Extract the (X, Y) coordinate from the center of the cell holding the provided text.  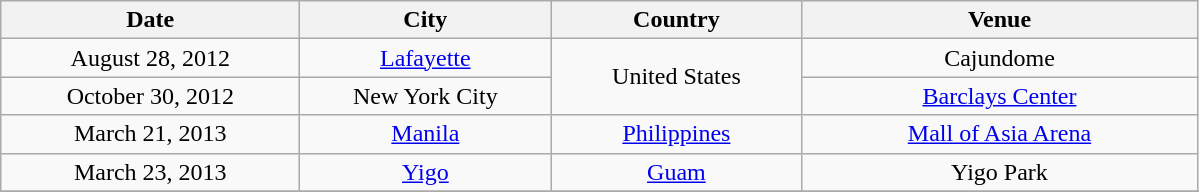
October 30, 2012 (150, 96)
Date (150, 20)
Philippines (676, 134)
Yigo (426, 172)
City (426, 20)
Mall of Asia Arena (1000, 134)
Manila (426, 134)
August 28, 2012 (150, 58)
Venue (1000, 20)
March 23, 2013 (150, 172)
Yigo Park (1000, 172)
Lafayette (426, 58)
Guam (676, 172)
March 21, 2013 (150, 134)
New York City (426, 96)
Country (676, 20)
United States (676, 77)
Cajundome (1000, 58)
Barclays Center (1000, 96)
